Return [x, y] of the center of cell containing provided text 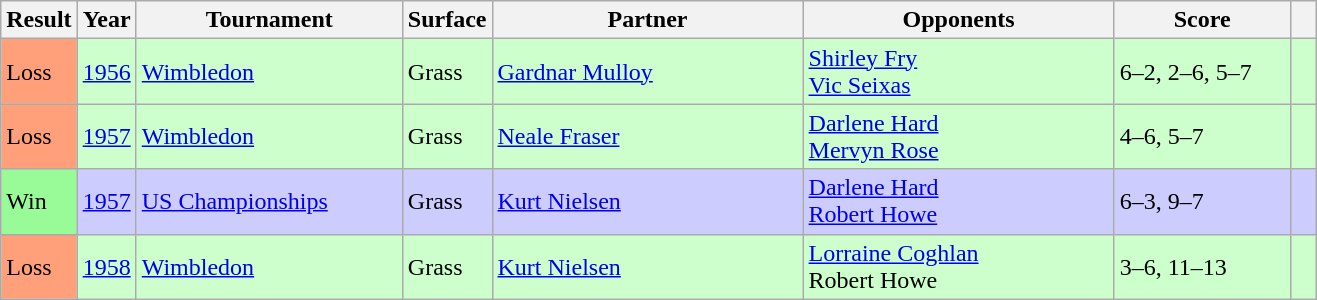
Neale Fraser [648, 136]
Opponents [958, 20]
Surface [447, 20]
Win [39, 202]
1956 [106, 72]
6–2, 2–6, 5–7 [1202, 72]
US Championships [269, 202]
Shirley Fry Vic Seixas [958, 72]
Year [106, 20]
6–3, 9–7 [1202, 202]
Score [1202, 20]
Darlene Hard Mervyn Rose [958, 136]
4–6, 5–7 [1202, 136]
Gardnar Mulloy [648, 72]
1958 [106, 266]
Partner [648, 20]
3–6, 11–13 [1202, 266]
Lorraine Coghlan Robert Howe [958, 266]
Tournament [269, 20]
Darlene Hard Robert Howe [958, 202]
Result [39, 20]
